Pinpoint the cell where the given text exists, returning its (X, Y) midpoint coordinate. 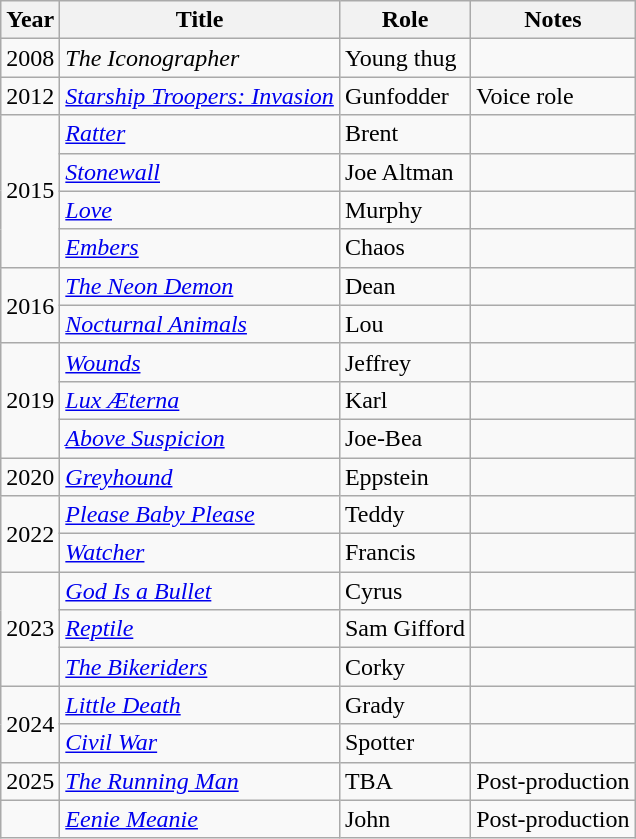
Joe-Bea (404, 438)
2024 (30, 724)
2008 (30, 58)
Year (30, 20)
Above Suspicion (200, 438)
Cyrus (404, 591)
Lou (404, 324)
Reptile (200, 629)
Chaos (404, 248)
Voice role (553, 96)
Stonewall (200, 172)
Wounds (200, 362)
The Iconographer (200, 58)
2015 (30, 191)
John (404, 819)
Embers (200, 248)
Dean (404, 286)
Teddy (404, 515)
Little Death (200, 705)
Joe Altman (404, 172)
Murphy (404, 210)
Role (404, 20)
The Bikeriders (200, 667)
The Running Man (200, 781)
The Neon Demon (200, 286)
Francis (404, 553)
2012 (30, 96)
2020 (30, 477)
Jeffrey (404, 362)
Gunfodder (404, 96)
Sam Gifford (404, 629)
Spotter (404, 743)
Notes (553, 20)
Nocturnal Animals (200, 324)
Watcher (200, 553)
2019 (30, 400)
Civil War (200, 743)
God Is a Bullet (200, 591)
Corky (404, 667)
Eppstein (404, 477)
Lux Æterna (200, 400)
Please Baby Please (200, 515)
Karl (404, 400)
Eenie Meanie (200, 819)
2023 (30, 629)
Title (200, 20)
Greyhound (200, 477)
2016 (30, 305)
Ratter (200, 134)
2022 (30, 534)
Young thug (404, 58)
Love (200, 210)
Starship Troopers: Invasion (200, 96)
2025 (30, 781)
Grady (404, 705)
Brent (404, 134)
TBA (404, 781)
